Find where the given text appears and provide that cell's center as (x, y) coordinate. 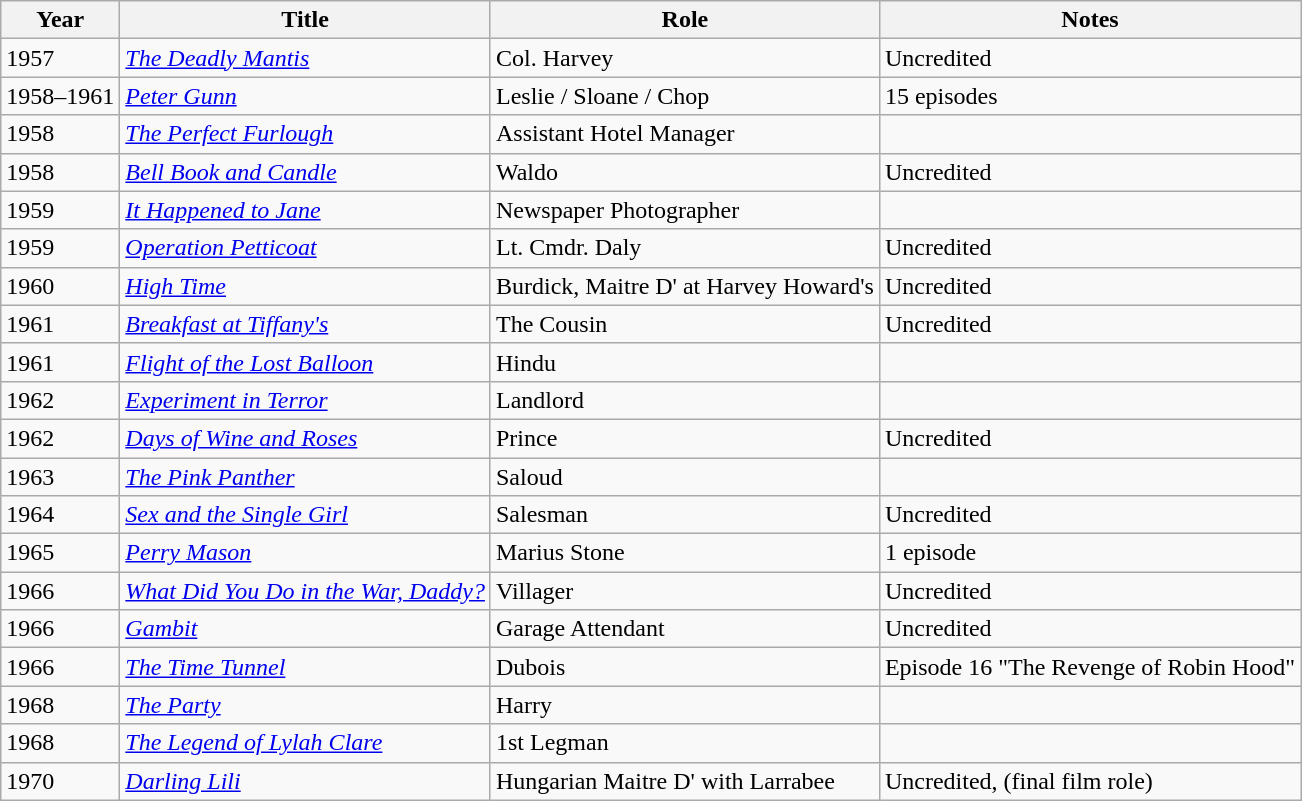
It Happened to Jane (306, 210)
Hindu (684, 362)
Notes (1090, 20)
Perry Mason (306, 553)
Burdick, Maitre D' at Harvey Howard's (684, 286)
Episode 16 "The Revenge of Robin Hood" (1090, 667)
Col. Harvey (684, 58)
Saloud (684, 477)
The Deadly Mantis (306, 58)
Harry (684, 705)
The Time Tunnel (306, 667)
Sex and the Single Girl (306, 515)
Lt. Cmdr. Daly (684, 248)
Darling Lili (306, 781)
The Perfect Furlough (306, 134)
Title (306, 20)
What Did You Do in the War, Daddy? (306, 591)
Newspaper Photographer (684, 210)
1958–1961 (60, 96)
Prince (684, 438)
Assistant Hotel Manager (684, 134)
The Pink Panther (306, 477)
1st Legman (684, 743)
1965 (60, 553)
Days of Wine and Roses (306, 438)
1963 (60, 477)
Hungarian Maitre D' with Larrabee (684, 781)
Bell Book and Candle (306, 172)
Villager (684, 591)
1970 (60, 781)
Year (60, 20)
The Legend of Lylah Clare (306, 743)
Salesman (684, 515)
Leslie / Sloane / Chop (684, 96)
The Party (306, 705)
High Time (306, 286)
Garage Attendant (684, 629)
Role (684, 20)
Waldo (684, 172)
Uncredited, (final film role) (1090, 781)
Dubois (684, 667)
Experiment in Terror (306, 400)
Flight of the Lost Balloon (306, 362)
15 episodes (1090, 96)
The Cousin (684, 324)
1957 (60, 58)
1 episode (1090, 553)
Breakfast at Tiffany's (306, 324)
1960 (60, 286)
Operation Petticoat (306, 248)
Marius Stone (684, 553)
Peter Gunn (306, 96)
Landlord (684, 400)
1964 (60, 515)
Gambit (306, 629)
